For the text-containing cell, return its midpoint in [X, Y] coordinate format. 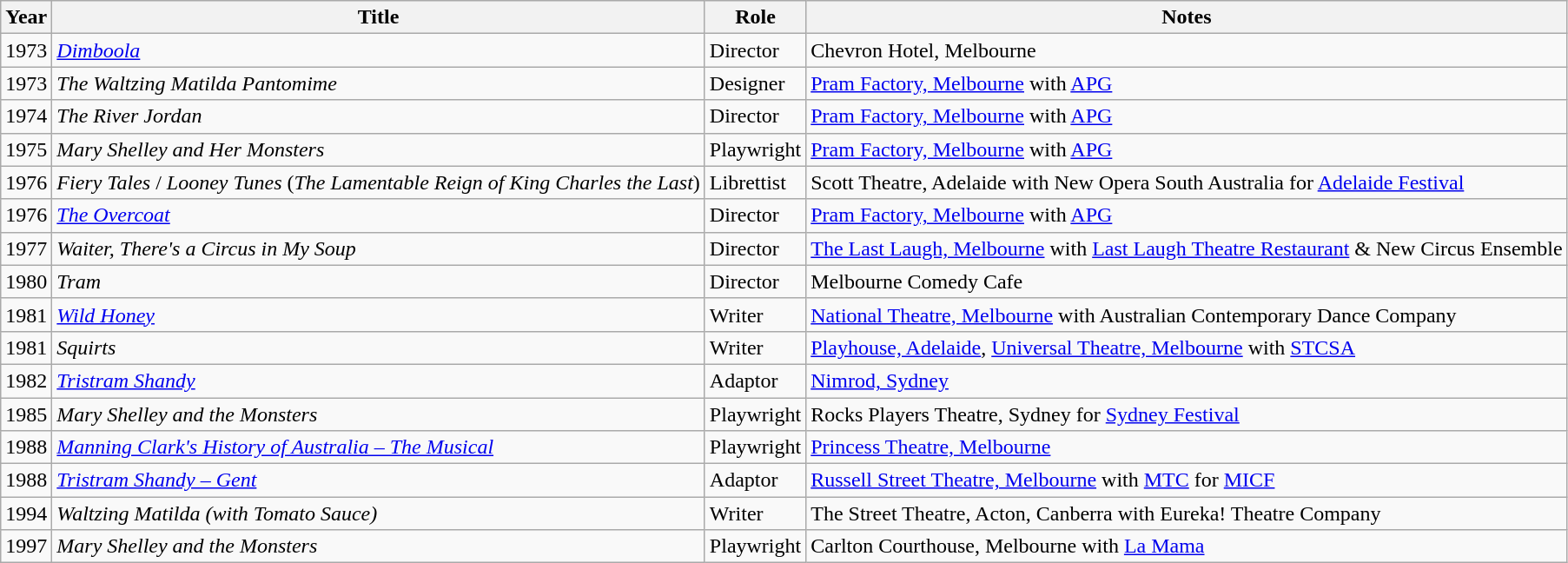
1974 [26, 116]
Melbourne Comedy Cafe [1187, 281]
The Street Theatre, Acton, Canberra with Eureka! Theatre Company [1187, 513]
Princess Theatre, Melbourne [1187, 447]
Chevron Hotel, Melbourne [1187, 50]
Manning Clark's History of Australia – The Musical [379, 447]
Scott Theatre, Adelaide with New Opera South Australia for Adelaide Festival [1187, 182]
Fiery Tales / Looney Tunes (The Lamentable Reign of King Charles the Last) [379, 182]
Waiter, There's a Circus in My Soup [379, 248]
Carlton Courthouse, Melbourne with La Mama [1187, 546]
The Waltzing Matilda Pantomime [379, 83]
1997 [26, 546]
The Overcoat [379, 215]
Squirts [379, 348]
Russell Street Theatre, Melbourne with MTC for MICF [1187, 480]
1982 [26, 381]
Waltzing Matilda (with Tomato Sauce) [379, 513]
Wild Honey [379, 315]
Designer [755, 83]
Tram [379, 281]
1975 [26, 149]
The River Jordan [379, 116]
Tristram Shandy – Gent [379, 480]
Year [26, 17]
1985 [26, 414]
Tristram Shandy [379, 381]
Playhouse, Adelaide, Universal Theatre, Melbourne with STCSA [1187, 348]
Nimrod, Sydney [1187, 381]
1994 [26, 513]
Librettist [755, 182]
Dimboola [379, 50]
Notes [1187, 17]
Mary Shelley and Her Monsters [379, 149]
Rocks Players Theatre, Sydney for Sydney Festival [1187, 414]
Role [755, 17]
1980 [26, 281]
1977 [26, 248]
Title [379, 17]
National Theatre, Melbourne with Australian Contemporary Dance Company [1187, 315]
The Last Laugh, Melbourne with Last Laugh Theatre Restaurant & New Circus Ensemble [1187, 248]
